Search for the cell housing the specified text and yield its (x, y) center coordinate. 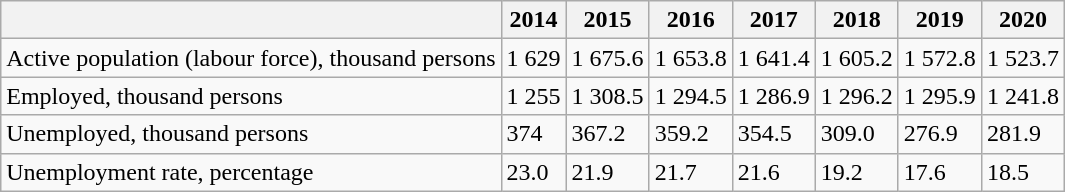
1 308.5 (608, 96)
1 255 (534, 96)
1 523.7 (1022, 58)
2017 (774, 20)
374 (534, 134)
1 295.9 (940, 96)
2015 (608, 20)
Unemployment rate, percentage (251, 172)
367.2 (608, 134)
1 241.8 (1022, 96)
1 296.2 (856, 96)
21.6 (774, 172)
1 294.5 (690, 96)
1 605.2 (856, 58)
2014 (534, 20)
276.9 (940, 134)
17.6 (940, 172)
Employed, thousand persons (251, 96)
1 675.6 (608, 58)
2020 (1022, 20)
1 653.8 (690, 58)
359.2 (690, 134)
21.9 (608, 172)
19.2 (856, 172)
2018 (856, 20)
Unemployed, thousand persons (251, 134)
2016 (690, 20)
281.9 (1022, 134)
354.5 (774, 134)
Active population (labour force), thousand persons (251, 58)
23.0 (534, 172)
1 629 (534, 58)
1 641.4 (774, 58)
309.0 (856, 134)
1 572.8 (940, 58)
18.5 (1022, 172)
2019 (940, 20)
1 286.9 (774, 96)
21.7 (690, 172)
